Detect which cell encompasses the target text, then output its (x, y) center coordinate. 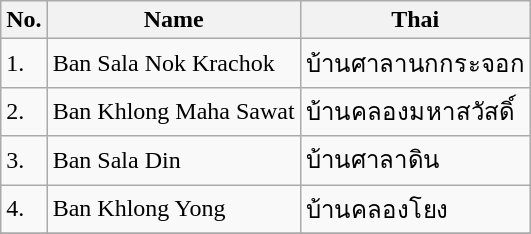
Thai (415, 20)
Ban Khlong Yong (174, 208)
บ้านคลองมหาสวัสดิ์ (415, 112)
3. (24, 160)
4. (24, 208)
บ้านศาลานกกระจอก (415, 64)
Name (174, 20)
1. (24, 64)
No. (24, 20)
บ้านคลองโยง (415, 208)
บ้านศาลาดิน (415, 160)
2. (24, 112)
Ban Sala Nok Krachok (174, 64)
Ban Khlong Maha Sawat (174, 112)
Ban Sala Din (174, 160)
